Extract the (X, Y) coordinate from the center of the cell holding the provided text.  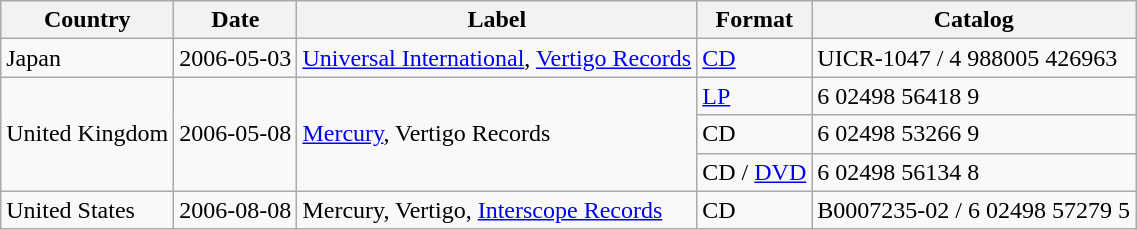
United Kingdom (88, 134)
LP (754, 96)
Mercury, Vertigo, Interscope Records (497, 210)
Country (88, 20)
Label (497, 20)
CD / DVD (754, 172)
Japan (88, 58)
2006-05-03 (236, 58)
Mercury, Vertigo Records (497, 134)
2006-05-08 (236, 134)
6 02498 56418 9 (974, 96)
Date (236, 20)
UICR-1047 / 4 988005 426963 (974, 58)
2006-08-08 (236, 210)
Universal International, Vertigo Records (497, 58)
Format (754, 20)
Catalog (974, 20)
United States (88, 210)
B0007235-02 / 6 02498 57279 5 (974, 210)
6 02498 53266 9 (974, 134)
6 02498 56134 8 (974, 172)
